Return the [X, Y] coordinate for the center point of the cell that contains the specified text.  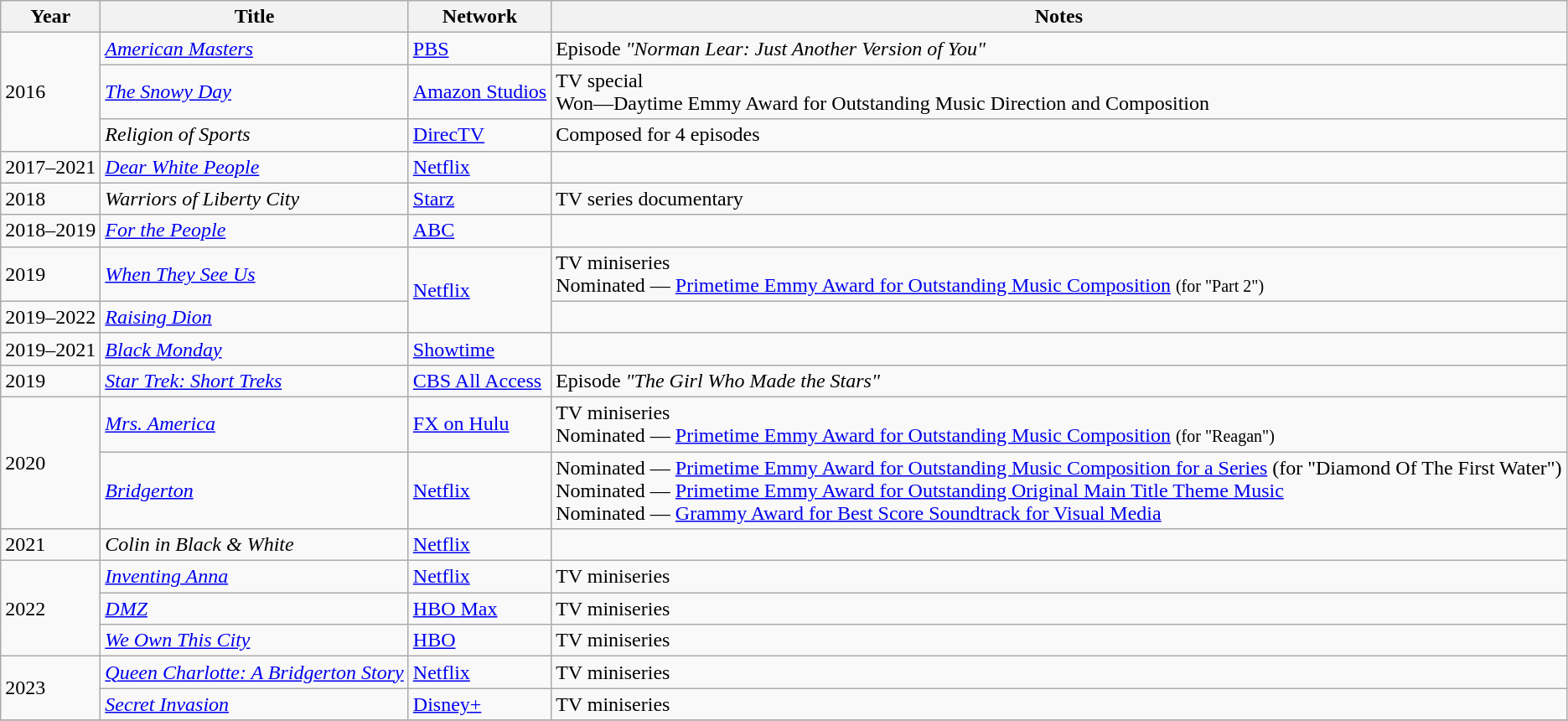
The Snowy Day [255, 92]
HBO Max [479, 609]
Warriors of Liberty City [255, 199]
2021 [50, 545]
Notes [1059, 17]
TV miniseriesNominated — Primetime Emmy Award for Outstanding Music Composition (for "Reagan") [1059, 424]
TV miniseriesNominated — Primetime Emmy Award for Outstanding Music Composition (for "Part 2") [1059, 273]
Dear White People [255, 167]
2018–2019 [50, 231]
TV series documentary [1059, 199]
Composed for 4 episodes [1059, 135]
Bridgerton [255, 490]
Religion of Sports [255, 135]
Showtime [479, 349]
We Own This City [255, 641]
2017–2021 [50, 167]
HBO [479, 641]
2022 [50, 609]
Starz [479, 199]
Amazon Studios [479, 92]
Episode "Norman Lear: Just Another Version of You" [1059, 49]
ABC [479, 231]
When They See Us [255, 273]
American Masters [255, 49]
PBS [479, 49]
Raising Dion [255, 317]
Inventing Anna [255, 577]
For the People [255, 231]
Queen Charlotte: A Bridgerton Story [255, 672]
TV specialWon—Daytime Emmy Award for Outstanding Music Direction and Composition [1059, 92]
Star Trek: Short Treks [255, 381]
Mrs. America [255, 424]
Year [50, 17]
CBS All Access [479, 381]
DMZ [255, 609]
Colin in Black & White [255, 545]
2019–2022 [50, 317]
FX on Hulu [479, 424]
2016 [50, 92]
2019–2021 [50, 349]
2020 [50, 463]
2018 [50, 199]
2023 [50, 688]
Disney+ [479, 704]
DirecTV [479, 135]
Network [479, 17]
Black Monday [255, 349]
Episode "The Girl Who Made the Stars" [1059, 381]
Secret Invasion [255, 704]
Title [255, 17]
